Pinpoint the cell where the given text exists, returning its (X, Y) midpoint coordinate. 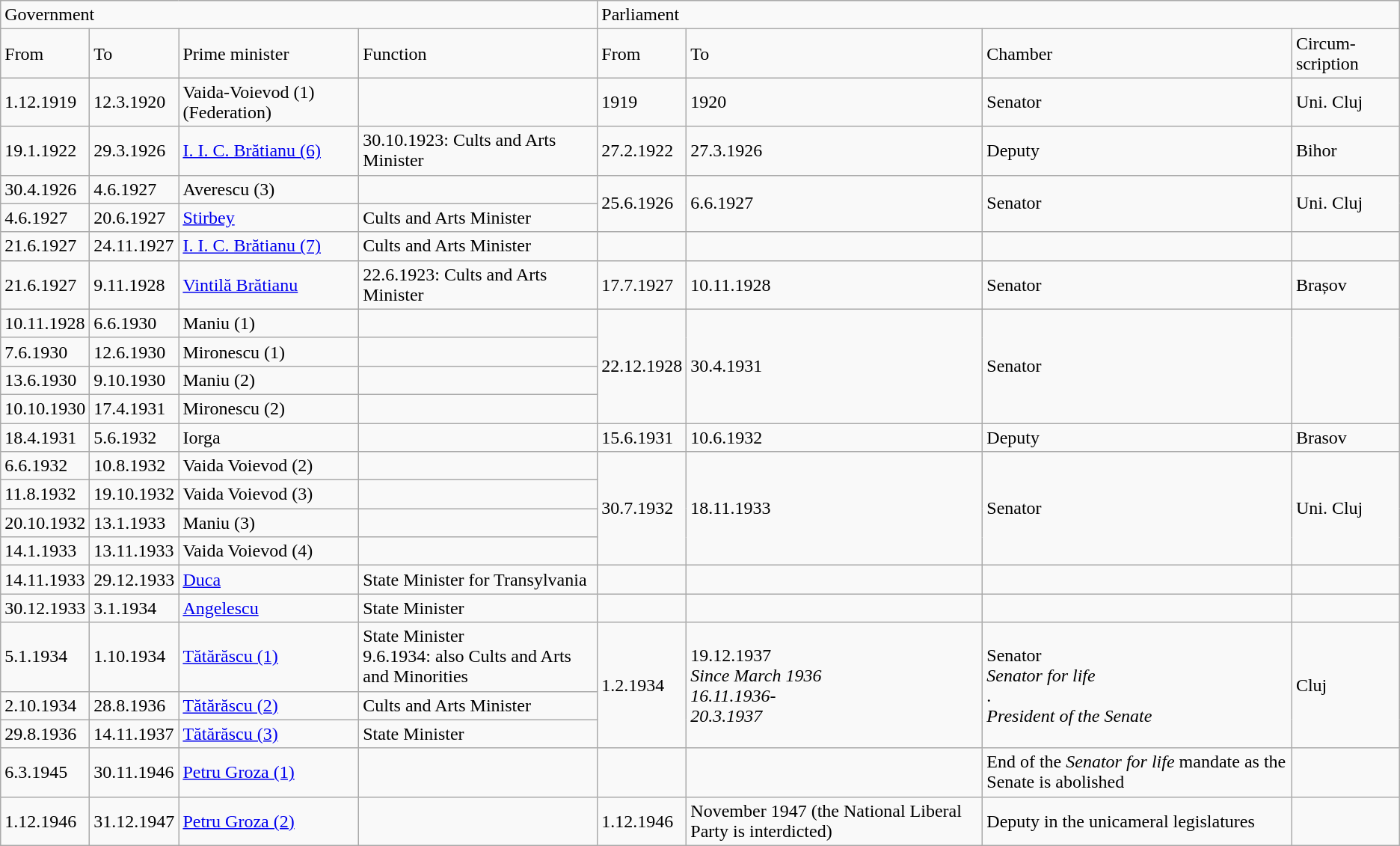
10.10.1930 (45, 408)
30.7.1932 (642, 509)
19.12.1937Since March 193616.11.1936-20.3.1937 (835, 685)
10.6.1932 (835, 438)
29.8.1936 (45, 734)
13.6.1930 (45, 380)
Circum-scription (1345, 54)
18.11.1933 (835, 509)
Vaida Voievod (3) (269, 494)
18.4.1931 (45, 438)
Chamber (1137, 54)
Tătărăscu (1) (269, 657)
Mironescu (1) (269, 352)
6.3.1945 (45, 772)
24.11.1927 (135, 246)
Deputy in the unicameral legislatures (1137, 821)
Vintilă Brătianu (269, 284)
29.3.1926 (135, 151)
Angelescu (269, 608)
Bihor (1345, 151)
Averescu (3) (269, 189)
15.6.1931 (642, 438)
31.12.1947 (135, 821)
27.2.1922 (642, 151)
End of the Senator for life mandate as the Senate is abolished (1137, 772)
30.4.1926 (45, 189)
6.6.1932 (45, 466)
State Minister9.6.1934: also Cults and Arts and Minorities (479, 657)
9.11.1928 (135, 284)
Parliament (998, 15)
13.11.1933 (135, 551)
20.6.1927 (135, 218)
Iorga (269, 438)
17.4.1931 (135, 408)
25.6.1926 (642, 203)
Brașov (1345, 284)
6.6.1930 (135, 323)
22.6.1923: Cults and Arts Minister (479, 284)
Government (299, 15)
Duca (269, 580)
14.11.1937 (135, 734)
28.8.1936 (135, 705)
Function (479, 54)
Tătărăscu (2) (269, 705)
2.10.1934 (45, 705)
5.6.1932 (135, 438)
14.1.1933 (45, 551)
22.12.1928 (642, 366)
12.6.1930 (135, 352)
29.12.1933 (135, 580)
3.1.1934 (135, 608)
1.2.1934 (642, 685)
Mironescu (2) (269, 408)
19.10.1932 (135, 494)
20.10.1932 (45, 523)
27.3.1926 (835, 151)
Maniu (2) (269, 380)
1919 (642, 102)
Vaida Voievod (4) (269, 551)
Petru Groza (1) (269, 772)
30.10.1923: Cults and Arts Minister (479, 151)
November 1947 (the National Liberal Party is interdicted) (835, 821)
Petru Groza (2) (269, 821)
I. I. C. Brătianu (6) (269, 151)
30.4.1931 (835, 366)
5.1.1934 (45, 657)
30.12.1933 (45, 608)
Maniu (3) (269, 523)
State Minister for Transylvania (479, 580)
9.10.1930 (135, 380)
13.1.1933 (135, 523)
Tătărăscu (3) (269, 734)
10.8.1932 (135, 466)
Brasov (1345, 438)
Vaida Voievod (2) (269, 466)
7.6.1930 (45, 352)
Stirbey (269, 218)
17.7.1927 (642, 284)
1920 (835, 102)
19.1.1922 (45, 151)
1.10.1934 (135, 657)
Cluj (1345, 685)
30.11.1946 (135, 772)
SenatorSenator for life.President of the Senate (1137, 685)
1.12.1919 (45, 102)
14.11.1933 (45, 580)
Maniu (1) (269, 323)
Vaida-Voievod (1) (Federation) (269, 102)
12.3.1920 (135, 102)
11.8.1932 (45, 494)
6.6.1927 (835, 203)
Prime minister (269, 54)
I. I. C. Brătianu (7) (269, 246)
